Locate the cell with the specified text and output its [X, Y] center coordinate. 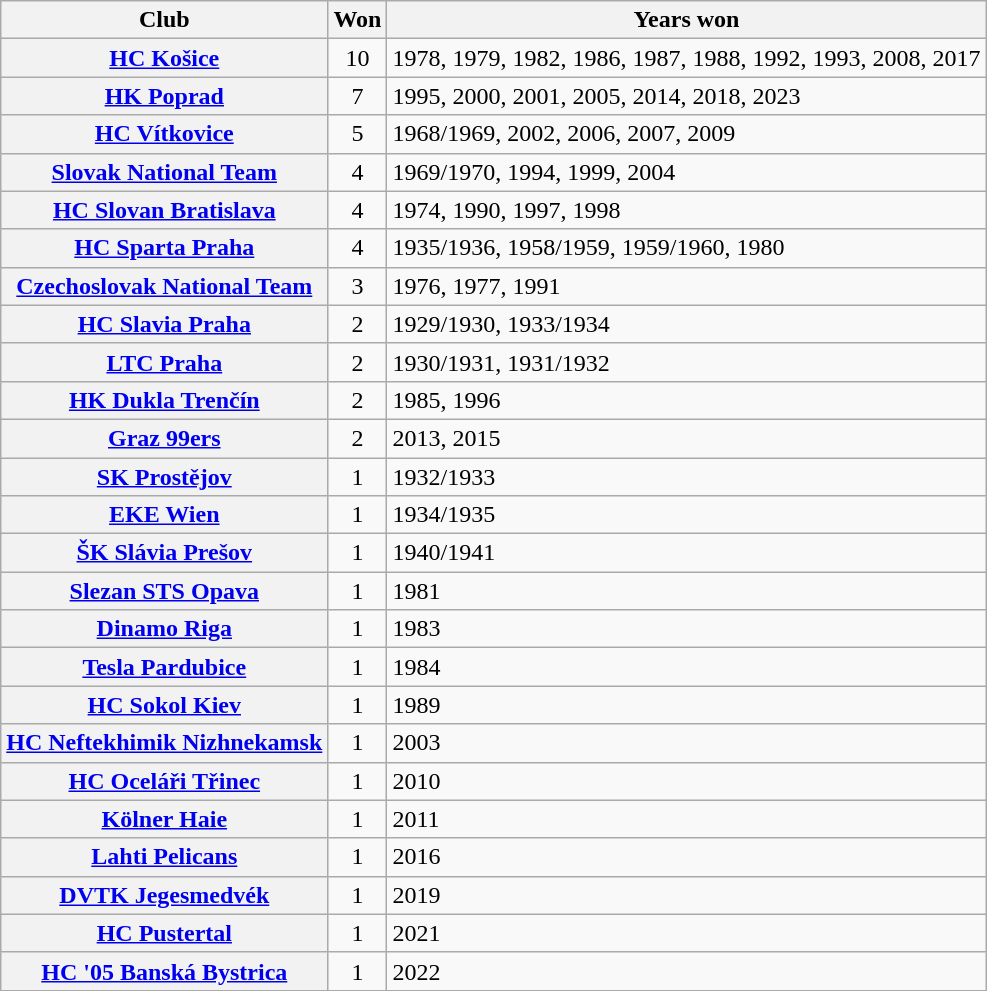
1934/1935 [686, 515]
2013, 2015 [686, 438]
Lahti Pelicans [164, 857]
HC Slavia Praha [164, 324]
2011 [686, 819]
HC Sokol Kiev [164, 705]
HK Poprad [164, 96]
1974, 1990, 1997, 1998 [686, 210]
1929/1930, 1933/1934 [686, 324]
DVTK Jegesmedvék [164, 895]
HC Slovan Bratislava [164, 210]
1978, 1979, 1982, 1986, 1987, 1988, 1992, 1993, 2008, 2017 [686, 58]
Czechoslovak National Team [164, 286]
2021 [686, 933]
HC '05 Banská Bystrica [164, 971]
2019 [686, 895]
HK Dukla Trenčín [164, 400]
1985, 1996 [686, 400]
EKE Wien [164, 515]
2010 [686, 781]
1976, 1977, 1991 [686, 286]
Club [164, 20]
HC Neftekhimik Nizhnekamsk [164, 743]
Slovak National Team [164, 172]
HC Košice [164, 58]
2022 [686, 971]
5 [358, 134]
Kölner Haie [164, 819]
1989 [686, 705]
1935/1936, 1958/1959, 1959/1960, 1980 [686, 248]
LTC Praha [164, 362]
7 [358, 96]
1968/1969, 2002, 2006, 2007, 2009 [686, 134]
1969/1970, 1994, 1999, 2004 [686, 172]
Slezan STS Opava [164, 591]
1995, 2000, 2001, 2005, 2014, 2018, 2023 [686, 96]
1932/1933 [686, 477]
HC Pustertal [164, 933]
HC Vítkovice [164, 134]
ŠK Slávia Prešov [164, 553]
1983 [686, 629]
1930/1931, 1931/1932 [686, 362]
2003 [686, 743]
Tesla Pardubice [164, 667]
HC Oceláři Třinec [164, 781]
2016 [686, 857]
SK Prostějov [164, 477]
Dinamo Riga [164, 629]
Graz 99ers [164, 438]
10 [358, 58]
1940/1941 [686, 553]
Years won [686, 20]
1981 [686, 591]
1984 [686, 667]
HC Sparta Praha [164, 248]
Won [358, 20]
3 [358, 286]
